Identify which cell holds the provided text, then report its [X, Y] central coordinate. 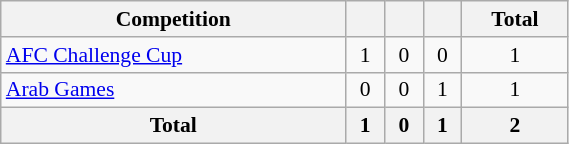
AFC Challenge Cup [174, 55]
Arab Games [174, 90]
2 [515, 126]
Competition [174, 19]
